Return (X, Y) of the center of cell containing provided text 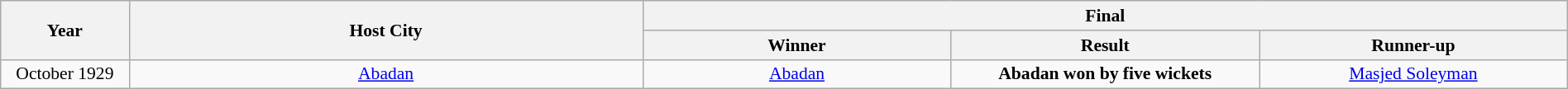
Abadan won by five wickets (1105, 74)
Host City (385, 30)
Year (65, 30)
Masjed Soleyman (1414, 74)
Result (1105, 45)
October 1929 (65, 74)
Final (1105, 16)
Winner (797, 45)
Runner-up (1414, 45)
